Identify which cell holds the provided text, then report its [X, Y] central coordinate. 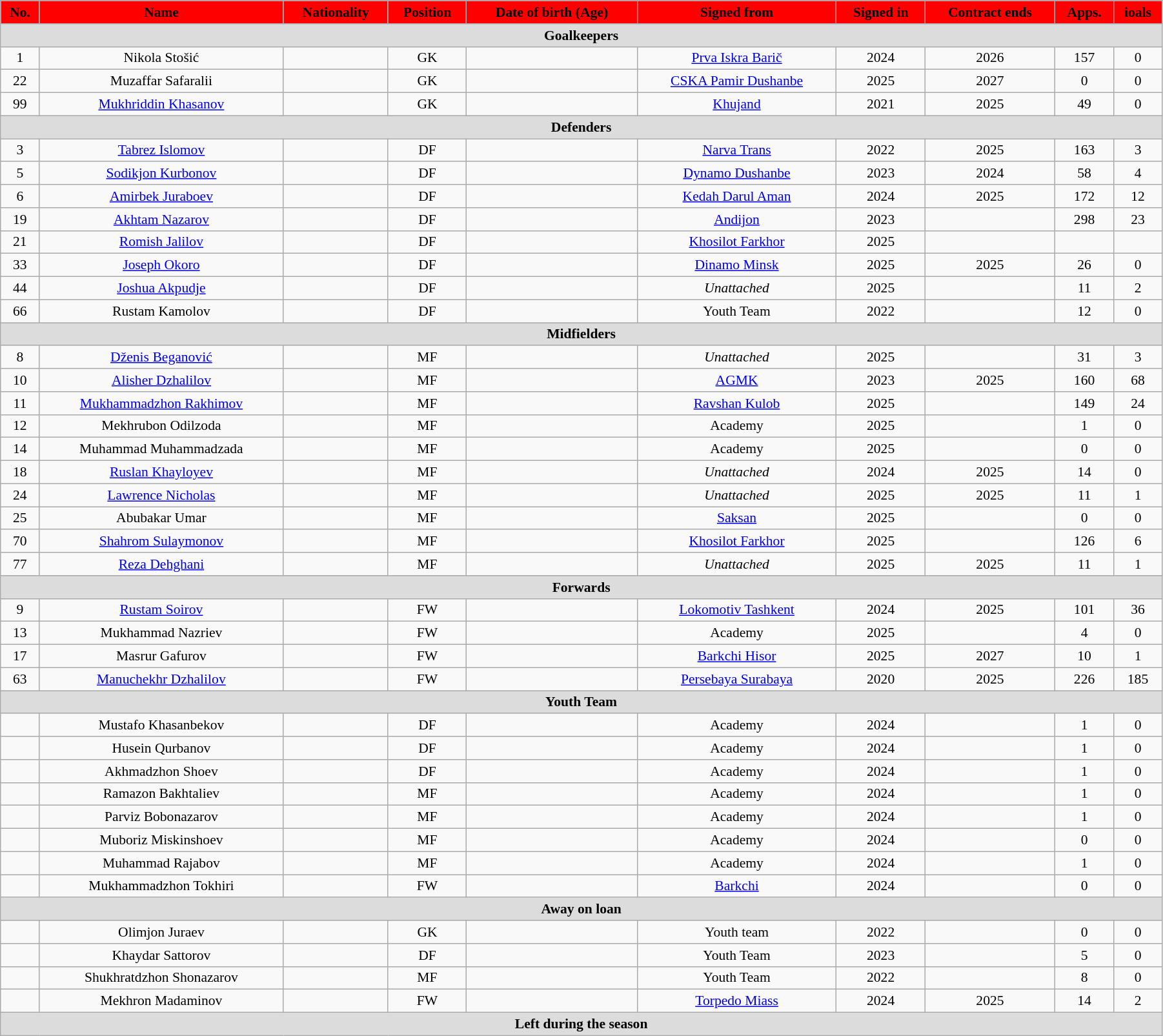
Lawrence Nicholas [161, 495]
Dynamo Dushanbe [737, 174]
185 [1138, 679]
Persebaya Surabaya [737, 679]
9 [20, 610]
160 [1084, 380]
Romish Jalilov [161, 242]
149 [1084, 403]
Nikola Stošić [161, 58]
Contract ends [990, 12]
Reza Dehghani [161, 564]
23 [1138, 219]
Apps. [1084, 12]
49 [1084, 105]
AGMK [737, 380]
Khaydar Sattorov [161, 955]
Ravshan Kulob [737, 403]
58 [1084, 174]
Forwards [581, 587]
33 [20, 265]
13 [20, 633]
70 [20, 542]
66 [20, 311]
226 [1084, 679]
Left during the season [581, 1024]
Mukhammadzhon Rakhimov [161, 403]
Youth team [737, 932]
Torpedo Miass [737, 1001]
ioals [1138, 12]
Ruslan Khayloyev [161, 472]
Mustafo Khasanbekov [161, 726]
Dinamo Minsk [737, 265]
22 [20, 81]
44 [20, 289]
21 [20, 242]
Date of birth (Age) [552, 12]
Signed from [737, 12]
2020 [881, 679]
126 [1084, 542]
Mekhrubon Odilzoda [161, 426]
Husein Qurbanov [161, 748]
2021 [881, 105]
Saksan [737, 518]
163 [1084, 150]
Abubakar Umar [161, 518]
Away on loan [581, 909]
No. [20, 12]
Shukhratdzhon Shonazarov [161, 978]
Prva Iskra Barič [737, 58]
Parviz Bobonazarov [161, 817]
157 [1084, 58]
Midfielders [581, 334]
Name [161, 12]
Olimjon Juraev [161, 932]
CSKA Pamir Dushanbe [737, 81]
68 [1138, 380]
25 [20, 518]
Mekhron Madaminov [161, 1001]
17 [20, 656]
Rustam Kamolov [161, 311]
Kedah Darul Aman [737, 196]
Barkchi Hisor [737, 656]
26 [1084, 265]
Mukhammad Nazriev [161, 633]
Defenders [581, 127]
Lokomotiv Tashkent [737, 610]
Nationality [336, 12]
Muhammad Muhammadzada [161, 449]
Shahrom Sulaymonov [161, 542]
Joseph Okoro [161, 265]
101 [1084, 610]
Alisher Dzhalilov [161, 380]
19 [20, 219]
Manuchekhr Dzhalilov [161, 679]
Position [427, 12]
Ramazon Bakhtaliev [161, 794]
2026 [990, 58]
172 [1084, 196]
Sodikjon Kurbonov [161, 174]
Rustam Soirov [161, 610]
Muboriz Miskinshoev [161, 840]
77 [20, 564]
36 [1138, 610]
Muhammad Rajabov [161, 863]
Akhtam Nazarov [161, 219]
Akhmadzhon Shoev [161, 771]
Tabrez Islomov [161, 150]
Joshua Akpudje [161, 289]
Muzaffar Safaralii [161, 81]
Mukhammadzhon Tokhiri [161, 886]
Signed in [881, 12]
Mukhriddin Khasanov [161, 105]
Dženis Beganović [161, 358]
Masrur Gafurov [161, 656]
31 [1084, 358]
Barkchi [737, 886]
Amirbek Juraboev [161, 196]
99 [20, 105]
Andijon [737, 219]
Narva Trans [737, 150]
298 [1084, 219]
63 [20, 679]
Khujand [737, 105]
Goalkeepers [581, 36]
18 [20, 472]
